Determine the (X, Y) coordinate at the center of the cell enclosing the given text.  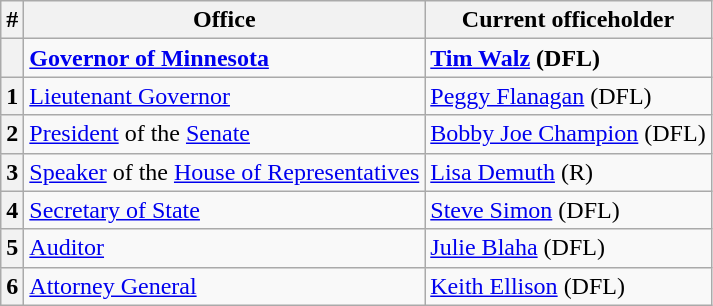
Current officeholder (568, 20)
Lieutenant Governor (224, 96)
# (12, 20)
Governor of Minnesota (224, 58)
6 (12, 286)
1 (12, 96)
5 (12, 248)
Peggy Flanagan (DFL) (568, 96)
Secretary of State (224, 210)
Office (224, 20)
Auditor (224, 248)
President of the Senate (224, 134)
2 (12, 134)
Attorney General (224, 286)
Speaker of the House of Representatives (224, 172)
3 (12, 172)
Lisa Demuth (R) (568, 172)
Tim Walz (DFL) (568, 58)
Keith Ellison (DFL) (568, 286)
Steve Simon (DFL) (568, 210)
4 (12, 210)
Bobby Joe Champion (DFL) (568, 134)
Julie Blaha (DFL) (568, 248)
